For the text-containing cell, return its midpoint in (x, y) coordinate format. 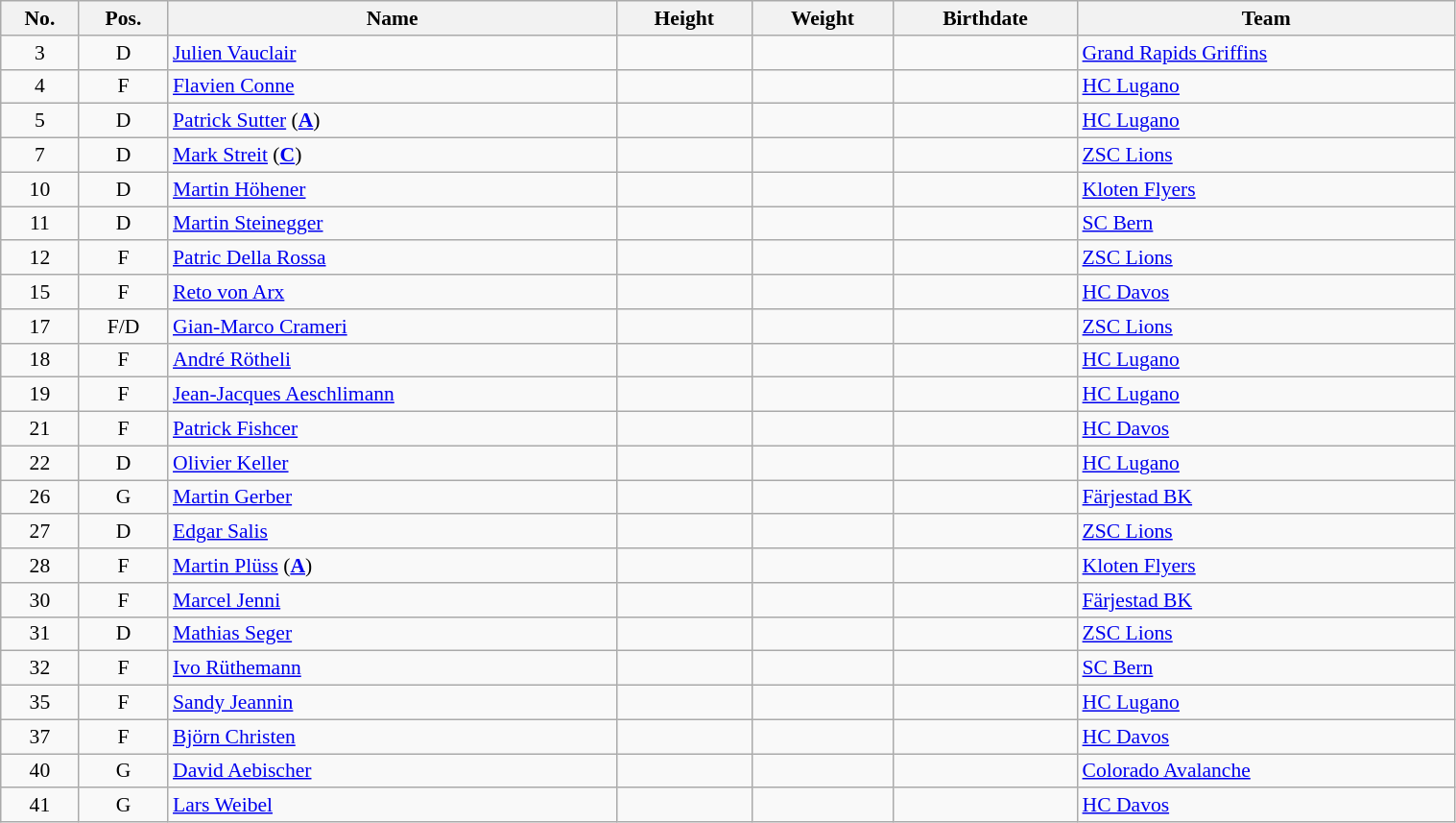
André Rötheli (392, 360)
17 (40, 327)
Lars Weibel (392, 806)
David Aebischer (392, 771)
26 (40, 497)
Martin Steinegger (392, 224)
Marcel Jenni (392, 600)
Team (1267, 18)
Colorado Avalanche (1267, 771)
12 (40, 258)
Martin Plüss (A) (392, 566)
F/D (123, 327)
Edgar Salis (392, 532)
Flavien Conne (392, 86)
Olivier Keller (392, 463)
32 (40, 668)
15 (40, 292)
Sandy Jeannin (392, 703)
10 (40, 189)
7 (40, 156)
3 (40, 53)
18 (40, 360)
Patric Della Rossa (392, 258)
Patrick Fishcer (392, 429)
22 (40, 463)
Weight (823, 18)
Martin Gerber (392, 497)
40 (40, 771)
Björn Christen (392, 737)
No. (40, 18)
Martin Höhener (392, 189)
Jean-Jacques Aeschlimann (392, 395)
31 (40, 634)
27 (40, 532)
Name (392, 18)
30 (40, 600)
Mathias Seger (392, 634)
28 (40, 566)
Height (683, 18)
Birthdate (986, 18)
4 (40, 86)
Gian-Marco Crameri (392, 327)
37 (40, 737)
Pos. (123, 18)
41 (40, 806)
Reto von Arx (392, 292)
Mark Streit (C) (392, 156)
21 (40, 429)
35 (40, 703)
Grand Rapids Griffins (1267, 53)
19 (40, 395)
Patrick Sutter (A) (392, 121)
5 (40, 121)
Ivo Rüthemann (392, 668)
11 (40, 224)
Julien Vauclair (392, 53)
